Extract the (X, Y) coordinate from the center of the cell holding the provided text.  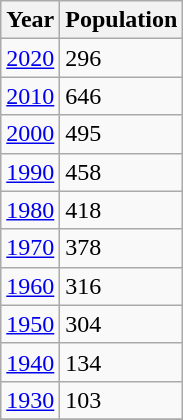
316 (122, 286)
Population (122, 20)
1980 (30, 210)
Year (30, 20)
646 (122, 96)
2010 (30, 96)
495 (122, 134)
1970 (30, 248)
1940 (30, 362)
458 (122, 172)
1930 (30, 400)
296 (122, 58)
2020 (30, 58)
2000 (30, 134)
418 (122, 210)
1990 (30, 172)
103 (122, 400)
134 (122, 362)
304 (122, 324)
378 (122, 248)
1960 (30, 286)
1950 (30, 324)
